Return the (X, Y) coordinate for the center point of the cell that contains the specified text.  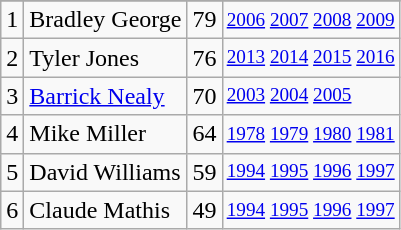
3 (12, 96)
1978 1979 1980 1981 (310, 134)
4 (12, 134)
2 (12, 58)
2013 2014 2015 2016 (310, 58)
Barrick Nealy (106, 96)
59 (204, 172)
64 (204, 134)
70 (204, 96)
79 (204, 20)
5 (12, 172)
Claude Mathis (106, 210)
2003 2004 2005 (310, 96)
6 (12, 210)
1 (12, 20)
76 (204, 58)
Tyler Jones (106, 58)
Mike Miller (106, 134)
2006 2007 2008 2009 (310, 20)
David Williams (106, 172)
49 (204, 210)
Bradley George (106, 20)
